Determine the [x, y] coordinate at the center of the cell enclosing the given text.  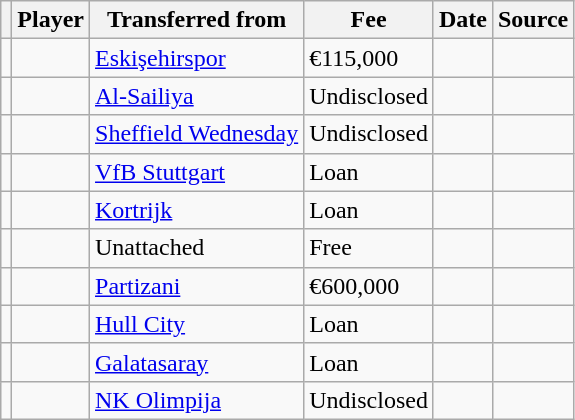
Source [532, 20]
Transferred from [197, 20]
Eskişehirspor [197, 58]
Free [369, 248]
Fee [369, 20]
NK Olimpija [197, 400]
Date [462, 20]
Hull City [197, 324]
Partizani [197, 286]
VfB Stuttgart [197, 172]
€115,000 [369, 58]
Unattached [197, 248]
Al-Sailiya [197, 96]
Sheffield Wednesday [197, 134]
Player [51, 20]
Galatasaray [197, 362]
Kortrijk [197, 210]
€600,000 [369, 286]
